Return the (x, y) coordinate for the center point of the cell that contains the specified text.  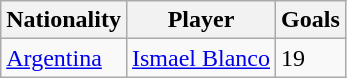
Goals (311, 20)
Nationality (64, 20)
Argentina (64, 58)
19 (311, 58)
Ismael Blanco (200, 58)
Player (200, 20)
